Return (X, Y) of the center of cell containing provided text 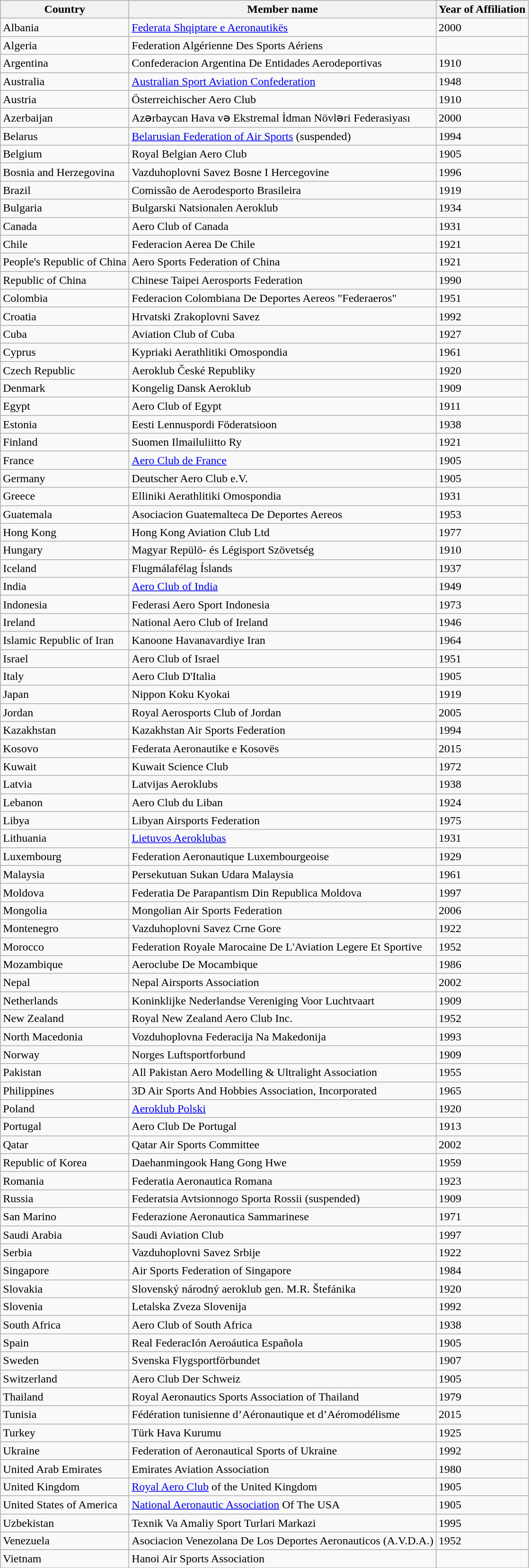
Chile (65, 244)
Bulgaria (65, 208)
Czech Republic (65, 370)
1924 (482, 802)
Spain (65, 1343)
Svenska Flygsportförbundet (283, 1361)
Thailand (65, 1397)
1986 (482, 965)
New Zealand (65, 1019)
Italy (65, 677)
Mongolia (65, 910)
Kazakhstan (65, 731)
Aeroklub České Republiky (283, 370)
Year of Affiliation (482, 9)
Russia (65, 1198)
Federation of Aeronautical Sports of Ukraine (283, 1451)
Belgium (65, 154)
Norges Luftsportforbund (283, 1055)
1923 (482, 1180)
Nepal Airsports Association (283, 983)
Sweden (65, 1361)
1990 (482, 280)
Kuwait (65, 766)
Belarus (65, 136)
Aero Club D'Italia (283, 677)
Flugmálafélag Íslands (283, 568)
Country (65, 9)
Federasi Aero Sport Indonesia (283, 604)
Royal Aeronautics Sports Association of Thailand (283, 1397)
Venezuela (65, 1541)
Finland (65, 442)
Greece (65, 496)
People's Republic of China (65, 262)
Egypt (65, 406)
Elliniki Aerathlitiki Omospondia (283, 496)
Federata Aeronautike e Kosovës (283, 749)
1972 (482, 766)
Magyar Repülö- és Légisport Szövetség (283, 550)
1971 (482, 1216)
Republic of Korea (65, 1163)
1911 (482, 406)
Persekutuan Sukan Udara Malaysia (283, 874)
Serbia (65, 1253)
Netherlands (65, 1001)
Royal Aero Club of the United Kingdom (283, 1487)
1980 (482, 1469)
Koninklijke Nederlandse Vereniging Voor Luchtvaart (283, 1001)
1948 (482, 81)
Germany (65, 478)
Air Sports Federation of Singapore (283, 1271)
1953 (482, 514)
Aero Club of India (283, 586)
National Aero Club of Ireland (283, 622)
Latvia (65, 784)
Republic of China (65, 280)
Philippines (65, 1091)
Vazduhoplovni Savez Crne Gore (283, 928)
1949 (482, 586)
Kazakhstan Air Sports Federation (283, 731)
Cyprus (65, 352)
Royal Belgian Aero Club (283, 154)
Slovenský národný aeroklub gen. M.R. Štefánika (283, 1289)
Belarusian Federation of Air Sports (suspended) (283, 136)
Eesti Lennuspordi Föderatsioon (283, 424)
Aeroklub Polski (283, 1109)
Saudi Aviation Club (283, 1234)
Federation Aeronautique Luxembourgeoise (283, 856)
Uzbekistan (65, 1523)
Mozambique (65, 965)
Kongelig Dansk Aeroklub (283, 388)
Turkey (65, 1433)
Vazduhoplovni Savez Bosne I Hercegovine (283, 172)
Aero Club of South Africa (283, 1325)
Asociacion Guatemalteca De Deportes Aereos (283, 514)
Aeroclube De Mocambique (283, 965)
1907 (482, 1361)
Lithuania (65, 838)
Comissão de Aerodesporto Brasileira (283, 190)
1913 (482, 1127)
1984 (482, 1271)
1925 (482, 1433)
Kanoone Havanavardiye Iran (283, 640)
Österreichischer Aero Club (283, 99)
Croatia (65, 316)
Member name (283, 9)
Aviation Club of Cuba (283, 334)
Aero Sports Federation of China (283, 262)
Suomen Ilmailuliitto Ry (283, 442)
Aero Club of Israel (283, 658)
Real FederacIón Aeroáutica Española (283, 1343)
Guatemala (65, 514)
Hong Kong Aviation Club Ltd (283, 532)
Denmark (65, 388)
Federation Royale Marocaine De L'Aviation Legere Et Sportive (283, 947)
Emirates Aviation Association (283, 1469)
All Pakistan Aero Modelling & Ultralight Association (283, 1073)
Slovenia (65, 1307)
Brazil (65, 190)
3D Air Sports And Hobbies Association, Incorporated (283, 1091)
South Africa (65, 1325)
North Macedonia (65, 1037)
United States of America (65, 1505)
Cuba (65, 334)
National Aeronautic Association Of The USA (283, 1505)
1937 (482, 568)
Confederacion Argentina De Entidades Aerodeportivas (283, 63)
Aero Club of Egypt (283, 406)
Australian Sport Aviation Confederation (283, 81)
Estonia (65, 424)
Vozduhoplovna Federacija Na Makedonija (283, 1037)
Luxembourg (65, 856)
Hong Kong (65, 532)
1993 (482, 1037)
Norway (65, 1055)
Federacion Colombiana De Deportes Aereos "Federaeros" (283, 298)
Kuwait Science Club (283, 766)
Saudi Arabia (65, 1234)
Federatia Aeronautica Romana (283, 1180)
Asociacion Venezolana De Los Deportes Aeronauticos (A.V.D.A.) (283, 1541)
Albania (65, 27)
Fédération tunisienne d’Aéronautique et d’Aéromodélisme (283, 1415)
Federatia De Parapantism Din Republica Moldova (283, 892)
Portugal (65, 1127)
Argentina (65, 63)
Qatar (65, 1145)
United Arab Emirates (65, 1469)
Singapore (65, 1271)
1964 (482, 640)
Malaysia (65, 874)
Royal Aerosports Club of Jordan (283, 713)
Japan (65, 695)
Aero Club Der Schweiz (283, 1379)
Federation Algérienne Des Sports Aériens (283, 45)
Aero Club De Portugal (283, 1127)
Federatsia Avtsionnogo Sporta Rossii (suspended) (283, 1198)
1996 (482, 172)
Azərbaycan Hava və Ekstremal İdman Növləri Federasiyası (283, 118)
Hrvatski Zrakoplovni Savez (283, 316)
Poland (65, 1109)
Slovakia (65, 1289)
Canada (65, 226)
Aero Club du Liban (283, 802)
United Kingdom (65, 1487)
Ireland (65, 622)
Federacion Aerea De Chile (283, 244)
Switzerland (65, 1379)
Letalska Zveza Slovenija (283, 1307)
Montenegro (65, 928)
Kosovo (65, 749)
1946 (482, 622)
Mongolian Air Sports Federation (283, 910)
Bosnia and Herzegovina (65, 172)
Lietuvos Aeroklubas (283, 838)
1927 (482, 334)
Aero Club of Canada (283, 226)
Moldova (65, 892)
Texnik Va Amaliy Sport Turlari Markazi (283, 1523)
1973 (482, 604)
Aero Club de France (283, 460)
Lebanon (65, 802)
Indonesia (65, 604)
1977 (482, 532)
Kypriaki Aerathlitiki Omospondia (283, 352)
Hungary (65, 550)
Tunisia (65, 1415)
1975 (482, 820)
1955 (482, 1073)
Pakistan (65, 1073)
Algeria (65, 45)
2006 (482, 910)
Jordan (65, 713)
Ukraine (65, 1451)
Austria (65, 99)
1929 (482, 856)
Romania (65, 1180)
Australia (65, 81)
Hanoi Air Sports Association (283, 1559)
Libya (65, 820)
1965 (482, 1091)
Libyan Airsports Federation (283, 820)
Israel (65, 658)
Royal New Zealand Aero Club Inc. (283, 1019)
1934 (482, 208)
1959 (482, 1163)
Colombia (65, 298)
Federata Shqiptare e Aeronautikës (283, 27)
Daehanmingook Hang Gong Hwe (283, 1163)
Federazione Aeronautica Sammarinese (283, 1216)
Iceland (65, 568)
Islamic Republic of Iran (65, 640)
Nepal (65, 983)
India (65, 586)
Vietnam (65, 1559)
France (65, 460)
1979 (482, 1397)
Bulgarski Natsionalen Aeroklub (283, 208)
2005 (482, 713)
Deutscher Aero Club e.V. (283, 478)
Latvijas Aeroklubs (283, 784)
1995 (482, 1523)
Vazduhoplovni Savez Srbije (283, 1253)
Türk Hava Kurumu (283, 1433)
Chinese Taipei Aerosports Federation (283, 280)
San Marino (65, 1216)
Nippon Koku Kyokai (283, 695)
Morocco (65, 947)
Azerbaijan (65, 118)
Qatar Air Sports Committee (283, 1145)
